Pinpoint the cell where the given text exists, returning its [X, Y] midpoint coordinate. 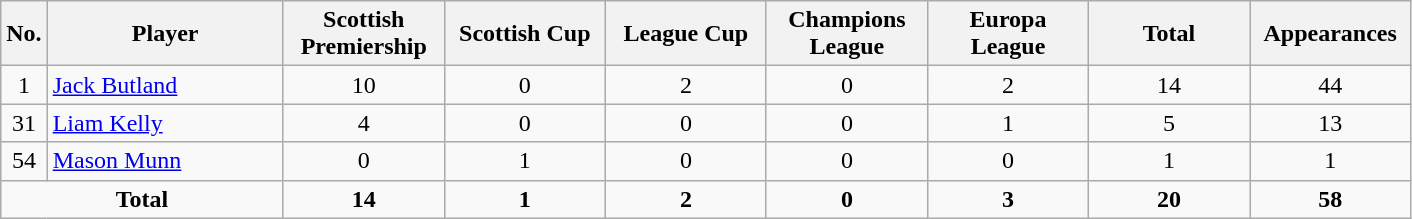
Mason Munn [165, 161]
4 [364, 123]
58 [1330, 199]
3 [1008, 199]
Europa League [1008, 34]
13 [1330, 123]
League Cup [686, 34]
10 [364, 85]
No. [24, 34]
Scottish Cup [524, 34]
54 [24, 161]
Scottish Premiership [364, 34]
20 [1170, 199]
Jack Butland [165, 85]
Liam Kelly [165, 123]
Champions League [846, 34]
Appearances [1330, 34]
44 [1330, 85]
Player [165, 34]
31 [24, 123]
5 [1170, 123]
